Search for the cell housing the specified text and yield its [x, y] center coordinate. 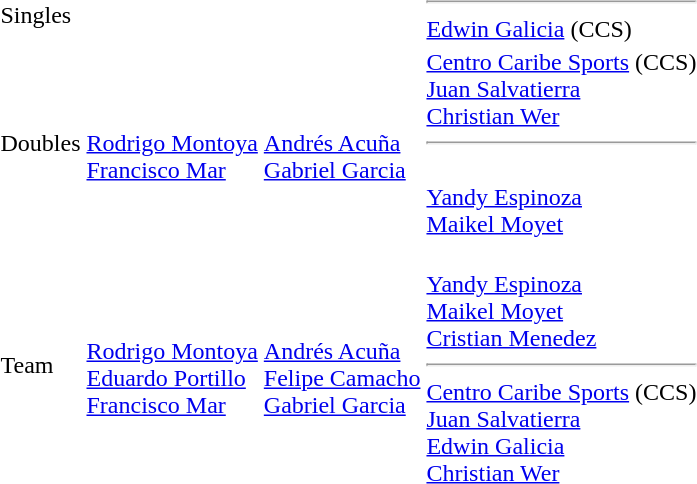
Andrés AcuñaGabriel Garcia [342, 143]
Rodrigo MontoyaFrancisco Mar [172, 143]
